Find where the given text appears and provide that cell's center as [X, Y] coordinate. 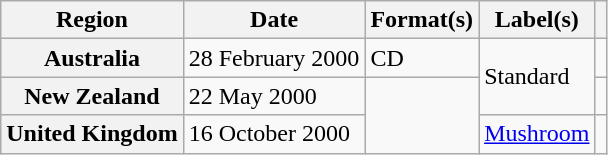
New Zealand [92, 96]
Label(s) [537, 20]
United Kingdom [92, 134]
Australia [92, 58]
16 October 2000 [274, 134]
Date [274, 20]
Standard [537, 77]
CD [422, 58]
Format(s) [422, 20]
Region [92, 20]
22 May 2000 [274, 96]
Mushroom [537, 134]
28 February 2000 [274, 58]
